Extract the [X, Y] coordinate from the center of the cell holding the provided text.  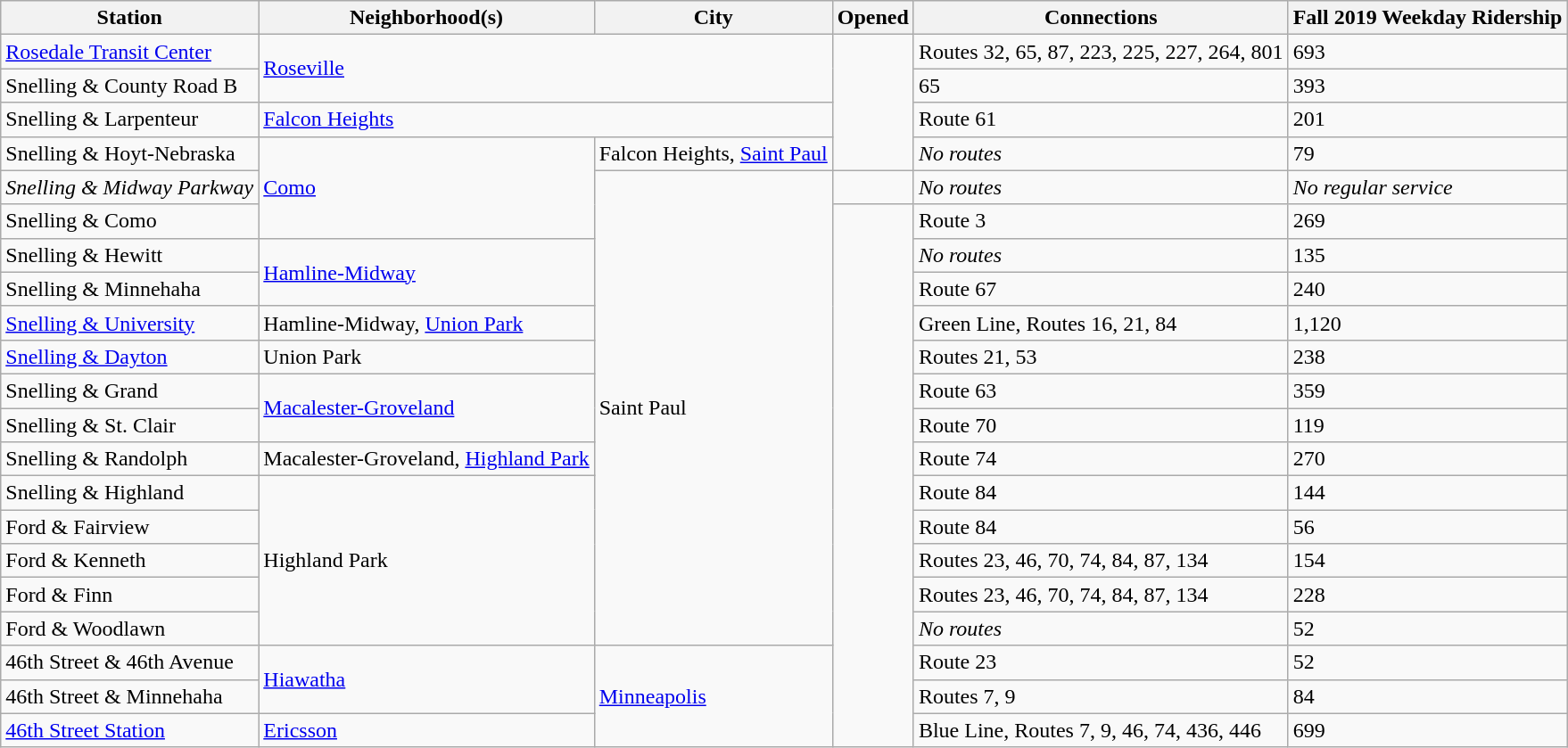
Station [130, 18]
1,120 [1427, 323]
Roseville [546, 69]
119 [1427, 425]
Snelling & Como [130, 221]
Snelling & Randolph [130, 459]
Macalester-Groveland [426, 407]
144 [1427, 493]
228 [1427, 595]
154 [1427, 561]
Snelling & County Road B [130, 86]
Como [426, 187]
Connections [1101, 18]
Falcon Heights [546, 119]
Routes 7, 9 [1101, 696]
Snelling & Highland [130, 493]
Macalester-Groveland, Highland Park [426, 459]
Route 61 [1101, 119]
Minneapolis [714, 696]
Rosedale Transit Center [130, 52]
Routes 21, 53 [1101, 357]
238 [1427, 357]
Snelling & Larpenteur [130, 119]
Hamline-Midway, Union Park [426, 323]
135 [1427, 255]
Union Park [426, 357]
Route 23 [1101, 662]
393 [1427, 86]
Route 63 [1101, 390]
City [714, 18]
Ford & Kenneth [130, 561]
Routes 32, 65, 87, 223, 225, 227, 264, 801 [1101, 52]
269 [1427, 221]
56 [1427, 527]
No regular service [1427, 187]
Falcon Heights, Saint Paul [714, 153]
Highland Park [426, 561]
Ericsson [426, 730]
Snelling & Minnehaha [130, 289]
46th Street & 46th Avenue [130, 662]
Fall 2019 Weekday Ridership [1427, 18]
699 [1427, 730]
65 [1101, 86]
Snelling & Dayton [130, 357]
Hiawatha [426, 679]
270 [1427, 459]
Blue Line, Routes 7, 9, 46, 74, 436, 446 [1101, 730]
Route 67 [1101, 289]
Route 70 [1101, 425]
Green Line, Routes 16, 21, 84 [1101, 323]
46th Street & Minnehaha [130, 696]
79 [1427, 153]
Snelling & Hewitt [130, 255]
359 [1427, 390]
693 [1427, 52]
Opened [872, 18]
Snelling & Midway Parkway [130, 187]
Hamline-Midway [426, 272]
240 [1427, 289]
Ford & Finn [130, 595]
Snelling & St. Clair [130, 425]
Snelling & University [130, 323]
Route 74 [1101, 459]
84 [1427, 696]
46th Street Station [130, 730]
Neighborhood(s) [426, 18]
Ford & Fairview [130, 527]
Route 3 [1101, 221]
Ford & Woodlawn [130, 629]
Snelling & Grand [130, 390]
201 [1427, 119]
Saint Paul [714, 408]
Snelling & Hoyt-Nebraska [130, 153]
